Identify which cell holds the provided text, then report its [x, y] central coordinate. 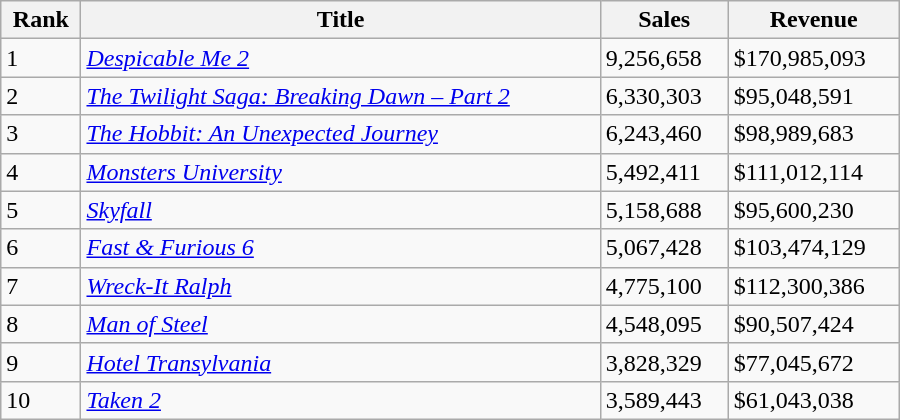
3,589,443 [664, 400]
$61,043,038 [814, 400]
6,330,303 [664, 96]
4,548,095 [664, 324]
Despicable Me 2 [340, 58]
Man of Steel [340, 324]
4,775,100 [664, 286]
$95,600,230 [814, 210]
$170,985,093 [814, 58]
$77,045,672 [814, 362]
Skyfall [340, 210]
The Twilight Saga: Breaking Dawn – Part 2 [340, 96]
5,067,428 [664, 248]
3 [41, 134]
$112,300,386 [814, 286]
9 [41, 362]
Monsters University [340, 172]
6 [41, 248]
3,828,329 [664, 362]
6,243,460 [664, 134]
5,492,411 [664, 172]
Wreck-It Ralph [340, 286]
Sales [664, 20]
10 [41, 400]
4 [41, 172]
$103,474,129 [814, 248]
Fast & Furious 6 [340, 248]
2 [41, 96]
8 [41, 324]
The Hobbit: An Unexpected Journey [340, 134]
Taken 2 [340, 400]
$95,048,591 [814, 96]
$111,012,114 [814, 172]
Rank [41, 20]
$98,989,683 [814, 134]
Hotel Transylvania [340, 362]
7 [41, 286]
Revenue [814, 20]
5 [41, 210]
5,158,688 [664, 210]
$90,507,424 [814, 324]
9,256,658 [664, 58]
Title [340, 20]
1 [41, 58]
